Locate the cell with the specified text and output its (x, y) center coordinate. 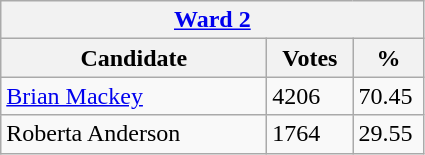
Votes (310, 58)
29.55 (388, 134)
1764 (310, 134)
Brian Mackey (134, 96)
4206 (310, 96)
% (388, 58)
Ward 2 (212, 20)
70.45 (388, 96)
Candidate (134, 58)
Roberta Anderson (134, 134)
